For the text-containing cell, return its midpoint in (X, Y) coordinate format. 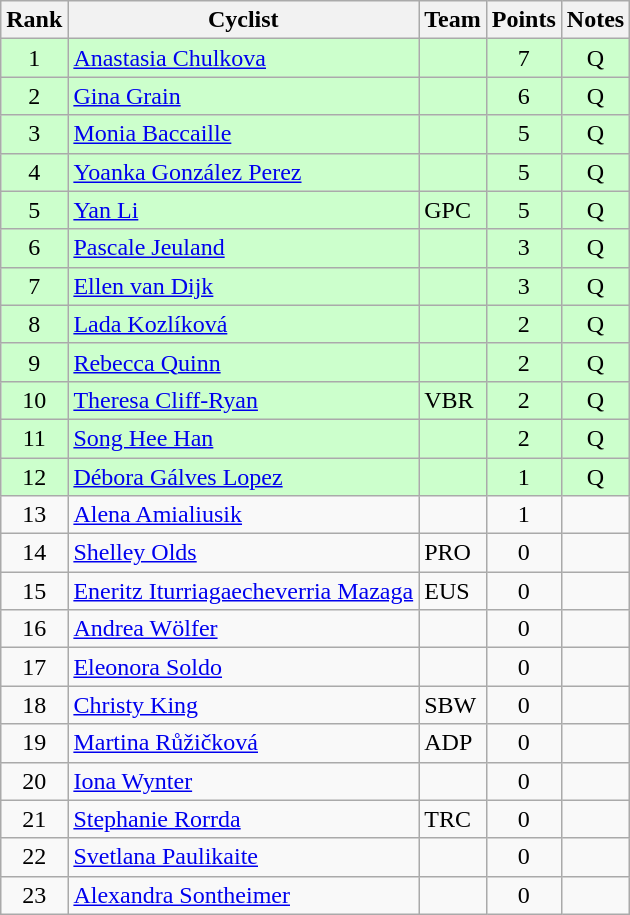
23 (34, 895)
21 (34, 819)
22 (34, 857)
Yan Li (244, 210)
GPC (453, 210)
Eneritz Iturriagaecheverria Mazaga (244, 591)
Shelley Olds (244, 553)
Stephanie Rorrda (244, 819)
Pascale Jeuland (244, 248)
Points (524, 20)
Notes (595, 20)
Gina Grain (244, 96)
Yoanka González Perez (244, 172)
19 (34, 743)
TRC (453, 819)
10 (34, 400)
ADP (453, 743)
Song Hee Han (244, 438)
Alexandra Sontheimer (244, 895)
Ellen van Dijk (244, 286)
9 (34, 362)
16 (34, 629)
15 (34, 591)
Monia Baccaille (244, 134)
Anastasia Chulkova (244, 58)
Cyclist (244, 20)
Iona Wynter (244, 781)
Theresa Cliff-Ryan (244, 400)
EUS (453, 591)
Eleonora Soldo (244, 667)
14 (34, 553)
Martina Růžičková (244, 743)
Andrea Wölfer (244, 629)
Christy King (244, 705)
Team (453, 20)
Svetlana Paulikaite (244, 857)
18 (34, 705)
13 (34, 515)
17 (34, 667)
Rank (34, 20)
Débora Gálves Lopez (244, 477)
PRO (453, 553)
12 (34, 477)
Lada Kozlíková (244, 324)
20 (34, 781)
4 (34, 172)
11 (34, 438)
Rebecca Quinn (244, 362)
8 (34, 324)
SBW (453, 705)
VBR (453, 400)
Alena Amialiusik (244, 515)
